Search for the cell housing the specified text and yield its (x, y) center coordinate. 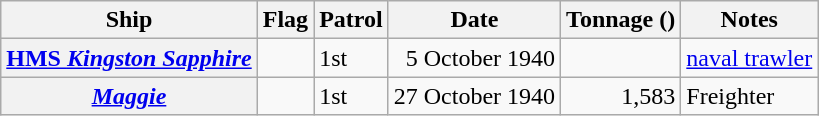
Date (474, 20)
Notes (750, 20)
Maggie (129, 96)
5 October 1940 (474, 58)
naval trawler (750, 58)
HMS Kingston Sapphire (129, 58)
Patrol (352, 20)
Tonnage () (621, 20)
27 October 1940 (474, 96)
Ship (129, 20)
Freighter (750, 96)
Flag (285, 20)
1,583 (621, 96)
